Pinpoint the cell where the given text exists, returning its [x, y] midpoint coordinate. 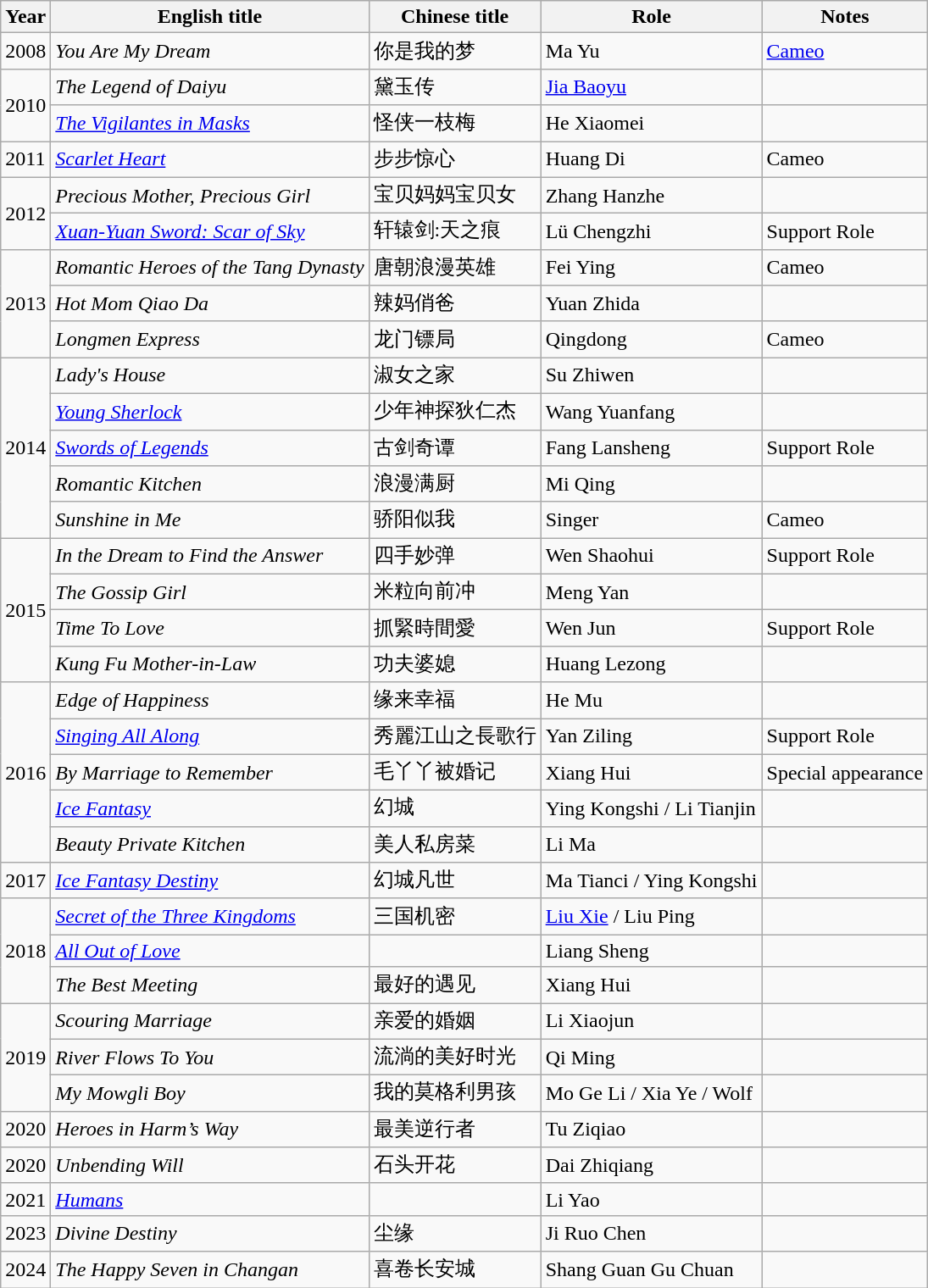
Ying Kongshi / Li Tianjin [651, 808]
Singer [651, 520]
轩辕剑:天之痕 [454, 232]
Qi Ming [651, 1058]
2008 [25, 51]
My Mowgli Boy [210, 1093]
Sunshine in Me [210, 520]
Li Yao [651, 1199]
少年神探狄仁杰 [454, 412]
黛玉传 [454, 86]
Wen Shaohui [651, 556]
Edge of Happiness [210, 700]
Liu Xie / Liu Ping [651, 917]
Huang Lezong [651, 664]
Year [25, 17]
2019 [25, 1058]
2016 [25, 773]
我的莫格利男孩 [454, 1093]
Scarlet Heart [210, 159]
Tu Ziqiao [651, 1129]
2021 [25, 1199]
You Are My Dream [210, 51]
Shang Guan Gu Chuan [651, 1269]
2023 [25, 1234]
Huang Di [651, 159]
唐朝浪漫英雄 [454, 268]
Qingdong [651, 339]
2018 [25, 951]
Lady's House [210, 376]
Romantic Heroes of the Tang Dynasty [210, 268]
功夫婆媳 [454, 664]
2013 [25, 303]
毛丫丫被婚记 [454, 773]
宝贝妈妈宝贝女 [454, 195]
步步惊心 [454, 159]
2014 [25, 447]
Wang Yuanfang [651, 412]
Singing All Along [210, 737]
Time To Love [210, 629]
Su Zhiwen [651, 376]
In the Dream to Find the Answer [210, 556]
尘缘 [454, 1234]
The Gossip Girl [210, 591]
Ice Fantasy [210, 808]
骄阳似我 [454, 520]
Ma Yu [651, 51]
怪侠一枝梅 [454, 124]
抓緊時間愛 [454, 629]
The Best Meeting [210, 985]
Chinese title [454, 17]
The Legend of Daiyu [210, 86]
All Out of Love [210, 951]
He Mu [651, 700]
English title [210, 17]
2024 [25, 1269]
Ma Tianci / Ying Kongshi [651, 881]
Lü Chengzhi [651, 232]
Young Sherlock [210, 412]
Mi Qing [651, 485]
亲爱的婚姻 [454, 1022]
Hot Mom Qiao Da [210, 303]
缘来幸福 [454, 700]
Romantic Kitchen [210, 485]
Precious Mother, Precious Girl [210, 195]
He Xiaomei [651, 124]
Yan Ziling [651, 737]
Heroes in Harm’s Way [210, 1129]
Beauty Private Kitchen [210, 844]
Meng Yan [651, 591]
Humans [210, 1199]
美人私房菜 [454, 844]
Special appearance [845, 773]
Role [651, 17]
By Marriage to Remember [210, 773]
Ji Ruo Chen [651, 1234]
三国机密 [454, 917]
Longmen Express [210, 339]
Wen Jun [651, 629]
Fei Ying [651, 268]
幻城 [454, 808]
Notes [845, 17]
四手妙弹 [454, 556]
Zhang Hanzhe [651, 195]
The Happy Seven in Changan [210, 1269]
石头开花 [454, 1166]
Swords of Legends [210, 447]
龙门镖局 [454, 339]
Mo Ge Li / Xia Ye / Wolf [651, 1093]
Jia Baoyu [651, 86]
2011 [25, 159]
最好的遇见 [454, 985]
Secret of the Three Kingdoms [210, 917]
最美逆行者 [454, 1129]
Dai Zhiqiang [651, 1166]
淑女之家 [454, 376]
古剑奇谭 [454, 447]
你是我的梦 [454, 51]
辣妈俏爸 [454, 303]
Fang Lansheng [651, 447]
喜卷长安城 [454, 1269]
Scouring Marriage [210, 1022]
The Vigilantes in Masks [210, 124]
米粒向前冲 [454, 591]
Liang Sheng [651, 951]
2012 [25, 214]
浪漫满厨 [454, 485]
Ice Fantasy Destiny [210, 881]
River Flows To You [210, 1058]
秀麗江山之長歌行 [454, 737]
2010 [25, 105]
幻城凡世 [454, 881]
2015 [25, 610]
Xuan-Yuan Sword: Scar of Sky [210, 232]
2017 [25, 881]
Unbending Will [210, 1166]
Divine Destiny [210, 1234]
Yuan Zhida [651, 303]
Li Xiaojun [651, 1022]
Kung Fu Mother-in-Law [210, 664]
流淌的美好时光 [454, 1058]
Li Ma [651, 844]
